Scan for the cell matching the given text and deliver its (X, Y) coordinate at center. 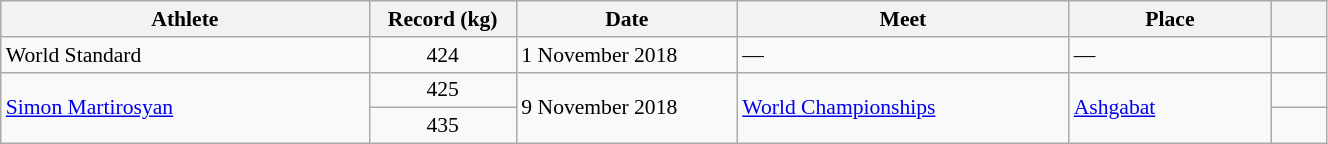
Place (1170, 19)
Athlete (185, 19)
Simon Martirosyan (185, 108)
424 (442, 55)
9 November 2018 (626, 108)
Meet (902, 19)
425 (442, 90)
World Standard (185, 55)
Record (kg) (442, 19)
435 (442, 126)
1 November 2018 (626, 55)
Ashgabat (1170, 108)
World Championships (902, 108)
Date (626, 19)
